Find where the given text appears and provide that cell's center as [X, Y] coordinate. 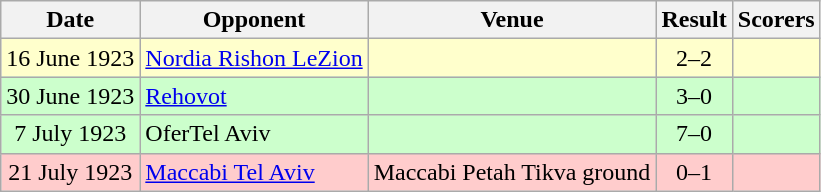
Rehovot [254, 96]
3–0 [694, 96]
Maccabi Petah Tikva ground [512, 172]
0–1 [694, 172]
21 July 1923 [70, 172]
Scorers [776, 20]
Date [70, 20]
Maccabi Tel Aviv [254, 172]
Nordia Rishon LeZion [254, 58]
OferTel Aviv [254, 134]
7–0 [694, 134]
Result [694, 20]
2–2 [694, 58]
7 July 1923 [70, 134]
Opponent [254, 20]
30 June 1923 [70, 96]
16 June 1923 [70, 58]
Venue [512, 20]
